Determine the [X, Y] coordinate at the center of the cell enclosing the given text.  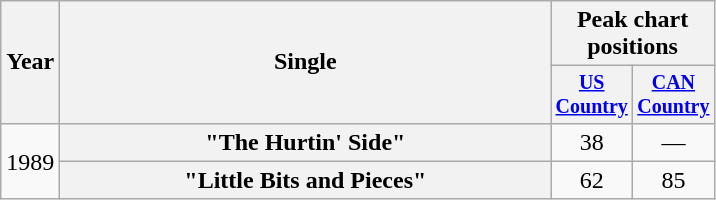
Peak chartpositions [632, 34]
1989 [30, 161]
Single [306, 62]
"Little Bits and Pieces" [306, 180]
Year [30, 62]
38 [592, 142]
CAN Country [674, 94]
85 [674, 180]
62 [592, 180]
US Country [592, 94]
"The Hurtin' Side" [306, 142]
— [674, 142]
